For the text-containing cell, return its midpoint in [X, Y] coordinate format. 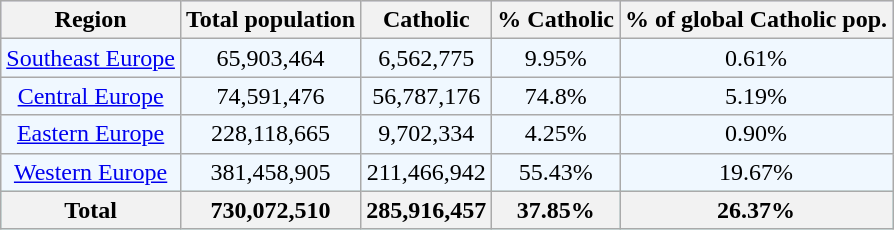
Southeast Europe [91, 58]
9,702,334 [426, 134]
Total population [270, 20]
56,787,176 [426, 96]
55.43% [556, 172]
Western Europe [91, 172]
65,903,464 [270, 58]
Eastern Europe [91, 134]
0.61% [756, 58]
0.90% [756, 134]
Total [91, 210]
228,118,665 [270, 134]
5.19% [756, 96]
74.8% [556, 96]
% Catholic [556, 20]
Region [91, 20]
211,466,942 [426, 172]
74,591,476 [270, 96]
4.25% [556, 134]
26.37% [756, 210]
% of global Catholic pop. [756, 20]
37.85% [556, 210]
Central Europe [91, 96]
285,916,457 [426, 210]
19.67% [756, 172]
Catholic [426, 20]
381,458,905 [270, 172]
730,072,510 [270, 210]
9.95% [556, 58]
6,562,775 [426, 58]
